Locate the cell with the specified text and output its (x, y) center coordinate. 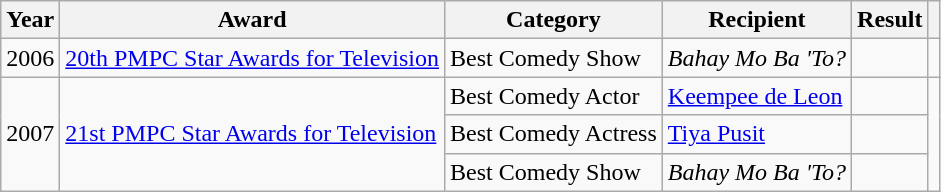
Result (890, 20)
Best Comedy Actor (554, 96)
Category (554, 20)
2007 (30, 134)
Award (252, 20)
Keempee de Leon (756, 96)
21st PMPC Star Awards for Television (252, 134)
Tiya Pusit (756, 134)
Year (30, 20)
20th PMPC Star Awards for Television (252, 58)
2006 (30, 58)
Recipient (756, 20)
Best Comedy Actress (554, 134)
